Search for the cell housing the specified text and yield its [X, Y] center coordinate. 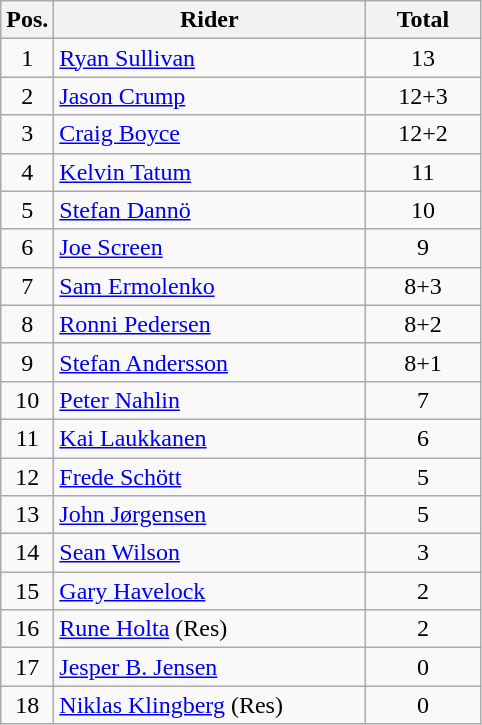
Gary Havelock [210, 591]
Rider [210, 20]
8+1 [423, 362]
4 [28, 172]
Craig Boyce [210, 134]
Niklas Klingberg (Res) [210, 705]
12+2 [423, 134]
17 [28, 667]
12+3 [423, 96]
Stefan Andersson [210, 362]
Jesper B. Jensen [210, 667]
Sam Ermolenko [210, 286]
Frede Schött [210, 477]
8+3 [423, 286]
Ronni Pedersen [210, 324]
Stefan Dannö [210, 210]
Peter Nahlin [210, 400]
8 [28, 324]
Pos. [28, 20]
John Jørgensen [210, 515]
Sean Wilson [210, 553]
Ryan Sullivan [210, 58]
Joe Screen [210, 248]
Kelvin Tatum [210, 172]
14 [28, 553]
16 [28, 629]
18 [28, 705]
15 [28, 591]
Rune Holta (Res) [210, 629]
1 [28, 58]
Total [423, 20]
12 [28, 477]
Kai Laukkanen [210, 438]
Jason Crump [210, 96]
8+2 [423, 324]
